Identify which cell holds the provided text, then report its [X, Y] central coordinate. 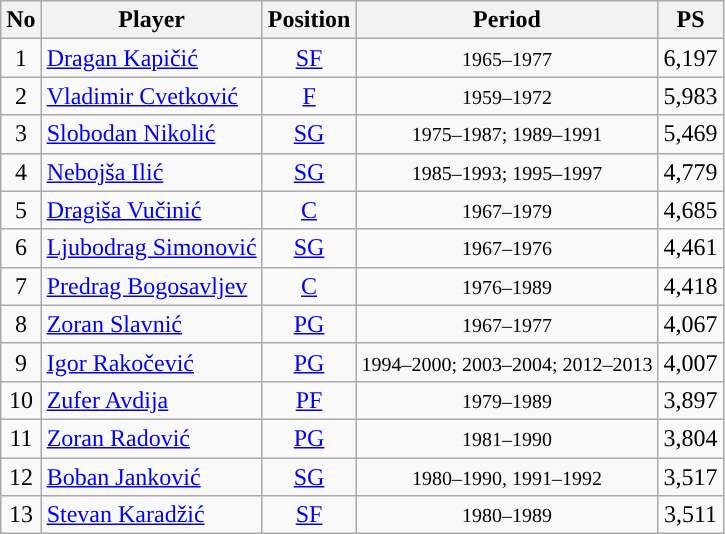
4 [21, 172]
11 [21, 438]
No [21, 20]
1975–1987; 1989–1991 [507, 134]
5,469 [690, 134]
Zoran Radović [152, 438]
Zoran Slavnić [152, 324]
Ljubodrag Simonović [152, 248]
3,517 [690, 477]
F [309, 96]
1959–1972 [507, 96]
1967–1977 [507, 324]
Stevan Karadžić [152, 515]
3 [21, 134]
5 [21, 210]
1994–2000; 2003–2004; 2012–2013 [507, 362]
6,197 [690, 58]
3,511 [690, 515]
Boban Janković [152, 477]
1979–1989 [507, 400]
Player [152, 20]
4,461 [690, 248]
1967–1976 [507, 248]
PS [690, 20]
1980–1989 [507, 515]
Zufer Avdija [152, 400]
4,685 [690, 210]
1980–1990, 1991–1992 [507, 477]
1976–1989 [507, 286]
12 [21, 477]
13 [21, 515]
7 [21, 286]
3,804 [690, 438]
Igor Rakočević [152, 362]
9 [21, 362]
1985–1993; 1995–1997 [507, 172]
4,779 [690, 172]
1967–1979 [507, 210]
1965–1977 [507, 58]
Dragan Kapičić [152, 58]
1 [21, 58]
PF [309, 400]
10 [21, 400]
Dragiša Vučinić [152, 210]
6 [21, 248]
Predrag Bogosavljev [152, 286]
5,983 [690, 96]
1981–1990 [507, 438]
Period [507, 20]
Nebojša Ilić [152, 172]
Position [309, 20]
4,067 [690, 324]
2 [21, 96]
Slobodan Nikolić [152, 134]
8 [21, 324]
3,897 [690, 400]
4,007 [690, 362]
Vladimir Cvetković [152, 96]
4,418 [690, 286]
